Return [x, y] of the center of cell containing provided text 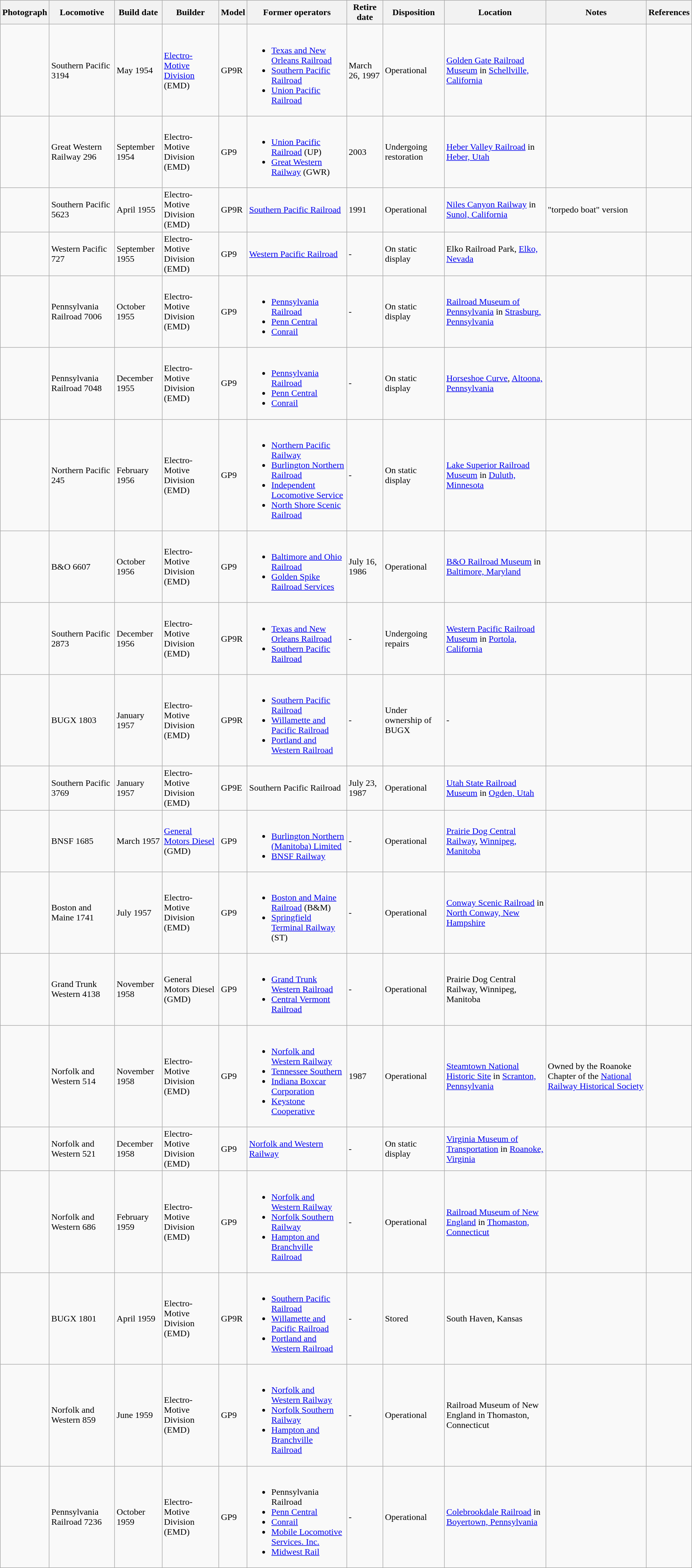
BNSF 1685 [82, 841]
Lake Superior Railroad Museum in Duluth, Minnesota [495, 475]
March 1957 [138, 841]
October 1955 [138, 312]
Pennsylvania Railroad 7048 [82, 383]
Norfolk and Western Railway [297, 1149]
Boston and Maine Railroad (B&M)Springfield Terminal Railway (ST) [297, 913]
Southern Pacific 3194 [82, 70]
Locomotive [82, 13]
Grand Trunk Western 4138 [82, 990]
Virginia Museum of Transportation in Roanoke, Virginia [495, 1149]
1991 [365, 210]
South Haven, Kansas [495, 1318]
GP9E [233, 788]
March 26, 1997 [365, 70]
Heber Valley Railroad in Heber, Utah [495, 152]
Pennsylvania RailroadPenn CentralConrailMobile Locomotive Services. Inc.Midwest Rail [297, 1517]
Southern Pacific 2873 [82, 638]
Norfolk and Western RailwayTennessee SouthernIndiana Boxcar CorporationKeystone Cooperative [297, 1076]
Location [495, 13]
Western Pacific Railroad Museum in Portola, California [495, 638]
Utah State Railroad Museum in Ogden, Utah [495, 788]
Build date [138, 13]
May 1954 [138, 70]
Undergoing repairs [414, 638]
Northern Pacific 245 [82, 475]
December 1958 [138, 1149]
February 1956 [138, 475]
December 1955 [138, 383]
Norfolk and Western 686 [82, 1222]
B&O 6607 [82, 567]
BUGX 1801 [82, 1318]
Disposition [414, 13]
Burlington Northern (Manitoba) LimitedBNSF Railway [297, 841]
Norfolk and Western 514 [82, 1076]
Southern Pacific 3769 [82, 788]
Union Pacific Railroad (UP)Great Western Railway (GWR) [297, 152]
Golden Gate Railroad Museum in Schellville, California [495, 70]
October 1959 [138, 1517]
December 1956 [138, 638]
Undergoing restoration [414, 152]
Niles Canyon Railway in Sunol, California [495, 210]
Northern Pacific RailwayBurlington Northern RailroadIndependent Locomotive ServiceNorth Shore Scenic Railroad [297, 475]
Steamtown National Historic Site in Scranton, Pennsylvania [495, 1076]
B&O Railroad Museum in Baltimore, Maryland [495, 567]
Horseshoe Curve, Altoona, Pennsylvania [495, 383]
April 1959 [138, 1318]
Conway Scenic Railroad in North Conway, New Hampshire [495, 913]
Pennsylvania Railroad 7006 [82, 312]
"torpedo boat" version [596, 210]
Photograph [25, 13]
Norfolk and Western 521 [82, 1149]
April 1955 [138, 210]
Southern Pacific 5623 [82, 210]
June 1959 [138, 1415]
Former operators [297, 13]
Under ownership of BUGX [414, 720]
Baltimore and Ohio RailroadGolden Spike Railroad Services [297, 567]
Retire date [365, 13]
February 1959 [138, 1222]
October 1956 [138, 567]
Boston and Maine 1741 [82, 913]
1987 [365, 1076]
Norfolk and Western 859 [82, 1415]
Railroad Museum of Pennsylvania in Strasburg, Pennsylvania [495, 312]
Western Pacific 727 [82, 254]
Great Western Railway 296 [82, 152]
September 1954 [138, 152]
Owned by the Roanoke Chapter of the National Railway Historical Society [596, 1076]
BUGX 1803 [82, 720]
Texas and New Orleans RailroadSouthern Pacific RailroadUnion Pacific Railroad [297, 70]
Stored [414, 1318]
Western Pacific Railroad [297, 254]
Pennsylvania Railroad 7236 [82, 1517]
References [669, 13]
Notes [596, 13]
Texas and New Orleans RailroadSouthern Pacific Railroad [297, 638]
September 1955 [138, 254]
Colebrookdale Railroad in Boyertown, Pennsylvania [495, 1517]
Builder [190, 13]
Model [233, 13]
2003 [365, 152]
Elko Railroad Park, Elko, Nevada [495, 254]
July 16, 1986 [365, 567]
July 23, 1987 [365, 788]
July 1957 [138, 913]
Grand Trunk Western RailroadCentral Vermont Railroad [297, 990]
